Detect which cell encompasses the target text, then output its (X, Y) center coordinate. 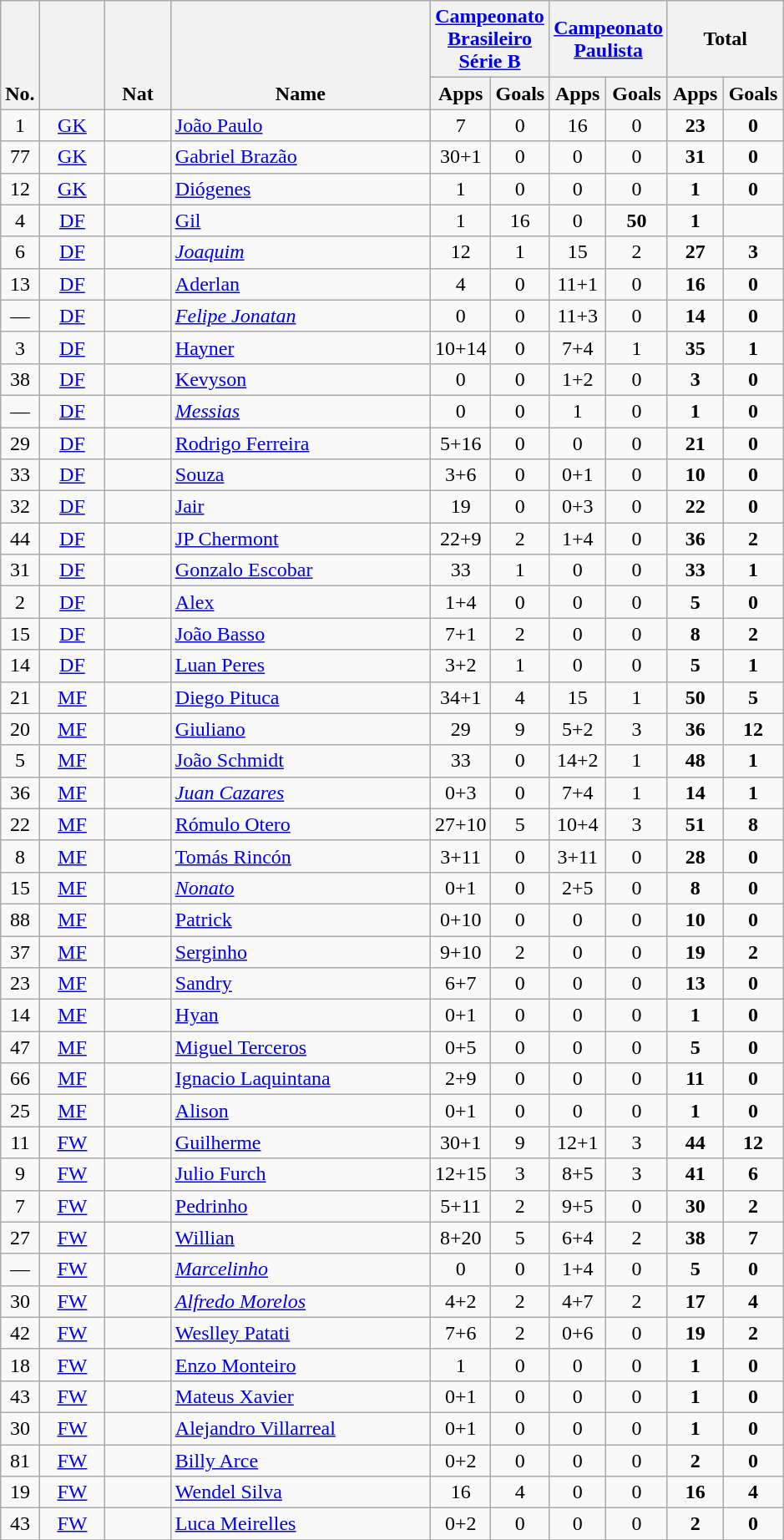
2+5 (578, 888)
Willian (301, 1238)
51 (695, 824)
32 (20, 507)
João Paulo (301, 125)
3+2 (461, 666)
41 (695, 1174)
20 (20, 729)
Joaquim (301, 252)
10+14 (461, 347)
Ignacio Laquintana (301, 1079)
Gonzalo Escobar (301, 570)
18 (20, 1365)
Enzo Monteiro (301, 1365)
88 (20, 919)
7+1 (461, 634)
8+5 (578, 1174)
0+6 (578, 1333)
Luca Meirelles (301, 1524)
Weslley Patati (301, 1333)
0+10 (461, 919)
Pedrinho (301, 1206)
Nat (139, 55)
Souza (301, 475)
Juan Cazares (301, 793)
Wendel Silva (301, 1492)
Tomás Rincón (301, 856)
12+15 (461, 1174)
5+16 (461, 443)
9+5 (578, 1206)
42 (20, 1333)
Hyan (301, 1016)
Total (725, 39)
Giuliano (301, 729)
1+2 (578, 379)
66 (20, 1079)
Rómulo Otero (301, 824)
3+6 (461, 475)
Diego Pituca (301, 697)
47 (20, 1047)
6+4 (578, 1238)
Julio Furch (301, 1174)
Alison (301, 1111)
37 (20, 951)
28 (695, 856)
34+1 (461, 697)
10+4 (578, 824)
5+11 (461, 1206)
Serginho (301, 951)
14+2 (578, 761)
12+1 (578, 1142)
27+10 (461, 824)
JP Chermont (301, 539)
João Basso (301, 634)
No. (20, 55)
9+10 (461, 951)
João Schmidt (301, 761)
8+20 (461, 1238)
Aderlan (301, 284)
48 (695, 761)
6+7 (461, 984)
0+5 (461, 1047)
Jair (301, 507)
Kevyson (301, 379)
5+2 (578, 729)
Felipe Jonatan (301, 316)
Gil (301, 220)
Alex (301, 602)
Guilherme (301, 1142)
11+1 (578, 284)
Luan Peres (301, 666)
7+6 (461, 1333)
2+9 (461, 1079)
Diógenes (301, 189)
25 (20, 1111)
Sandry (301, 984)
Miguel Terceros (301, 1047)
Alejandro Villarreal (301, 1428)
Campeonato Brasileiro Série B (489, 39)
Rodrigo Ferreira (301, 443)
Hayner (301, 347)
Marcelinho (301, 1269)
4+2 (461, 1301)
Mateus Xavier (301, 1396)
22+9 (461, 539)
Name (301, 55)
Alfredo Morelos (301, 1301)
Nonato (301, 888)
Messias (301, 411)
Gabriel Brazão (301, 157)
17 (695, 1301)
Billy Arce (301, 1461)
35 (695, 347)
81 (20, 1461)
Campeonato Paulista (609, 39)
Patrick (301, 919)
11+3 (578, 316)
4+7 (578, 1301)
77 (20, 157)
